Search for the cell housing the specified text and yield its (X, Y) center coordinate. 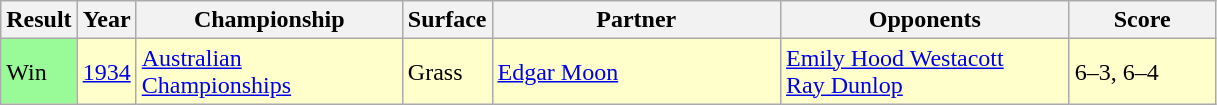
Emily Hood Westacott Ray Dunlop (926, 72)
Score (1142, 20)
Year (106, 20)
Result (39, 20)
Opponents (926, 20)
Win (39, 72)
Australian Championships (269, 72)
Surface (447, 20)
6–3, 6–4 (1142, 72)
1934 (106, 72)
Partner (636, 20)
Championship (269, 20)
Edgar Moon (636, 72)
Grass (447, 72)
